From the cell containing the given text, extract its center point as [X, Y] coordinate. 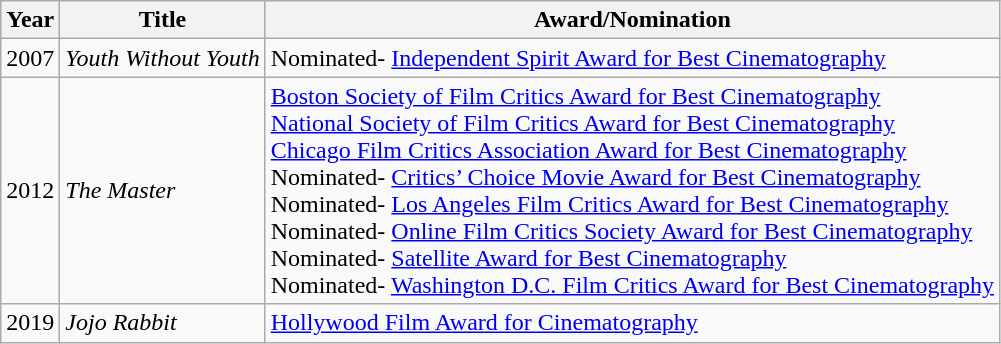
Hollywood Film Award for Cinematography [632, 323]
Title [162, 20]
The Master [162, 190]
Nominated- Independent Spirit Award for Best Cinematography [632, 58]
Youth Without Youth [162, 58]
Award/Nomination [632, 20]
2012 [30, 190]
2007 [30, 58]
2019 [30, 323]
Jojo Rabbit [162, 323]
Year [30, 20]
